Find where the given text appears and provide that cell's center as [x, y] coordinate. 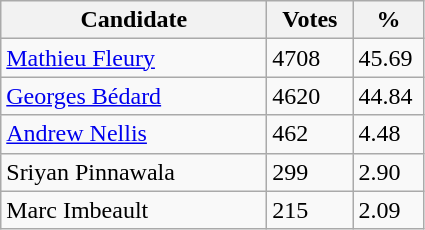
Votes [310, 20]
44.84 [388, 96]
Mathieu Fleury [134, 58]
Sriyan Pinnawala [134, 172]
4708 [310, 58]
Andrew Nellis [134, 134]
4620 [310, 96]
299 [310, 172]
Candidate [134, 20]
215 [310, 210]
% [388, 20]
2.09 [388, 210]
462 [310, 134]
Marc Imbeault [134, 210]
2.90 [388, 172]
45.69 [388, 58]
Georges Bédard [134, 96]
4.48 [388, 134]
